Pinpoint the cell where the given text exists, returning its (x, y) midpoint coordinate. 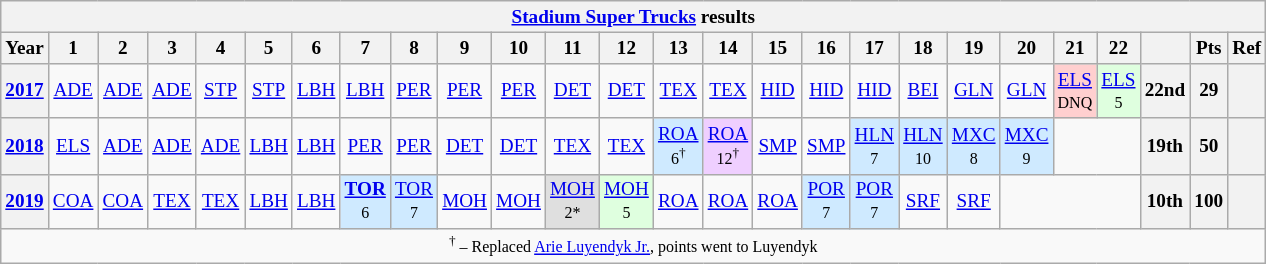
MXC8 (974, 146)
6 (316, 48)
21 (1075, 48)
2019 (25, 201)
19th (1165, 146)
Ref (1247, 48)
ROA6† (678, 146)
Stadium Super Trucks results (634, 17)
1 (73, 48)
14 (728, 48)
20 (1026, 48)
Year (25, 48)
3 (172, 48)
50 (1209, 146)
16 (826, 48)
13 (678, 48)
17 (874, 48)
MOH2* (572, 201)
15 (778, 48)
22 (1118, 48)
4 (220, 48)
8 (414, 48)
HLN7 (874, 146)
† – Replaced Arie Luyendyk Jr., points went to Luyendyk (634, 246)
MOH5 (626, 201)
MXC9 (1026, 146)
10th (1165, 201)
Pts (1209, 48)
9 (465, 48)
100 (1209, 201)
ELS5 (1118, 91)
12 (626, 48)
TOR7 (414, 201)
2018 (25, 146)
7 (365, 48)
ELSDNQ (1075, 91)
18 (924, 48)
5 (269, 48)
TOR6 (365, 201)
11 (572, 48)
29 (1209, 91)
ROA12† (728, 146)
ELS (73, 146)
10 (519, 48)
2017 (25, 91)
HLN10 (924, 146)
BEI (924, 91)
22nd (1165, 91)
19 (974, 48)
2 (123, 48)
